Return [X, Y] of the center of cell containing provided text 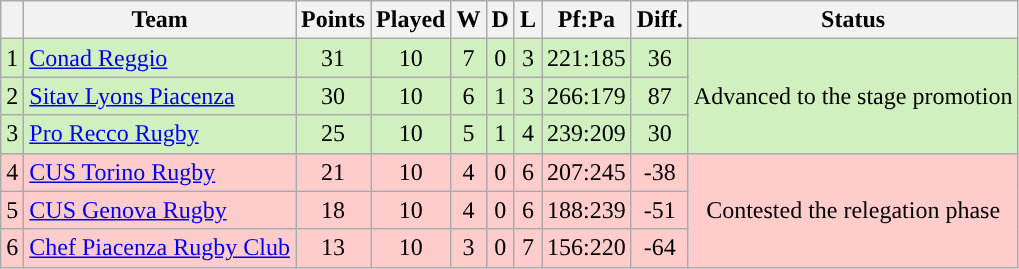
221:185 [587, 58]
266:179 [587, 96]
207:245 [587, 172]
L [528, 20]
Contested the relegation phase [853, 210]
18 [334, 210]
31 [334, 58]
Diff. [660, 20]
188:239 [587, 210]
Sitav Lyons Piacenza [160, 96]
87 [660, 96]
-51 [660, 210]
-64 [660, 248]
Played [411, 20]
Pf:Pa [587, 20]
CUS Torino Rugby [160, 172]
Points [334, 20]
36 [660, 58]
Status [853, 20]
13 [334, 248]
239:209 [587, 134]
-38 [660, 172]
Pro Recco Rugby [160, 134]
D [500, 20]
Team [160, 20]
W [468, 20]
Chef Piacenza Rugby Club [160, 248]
21 [334, 172]
Conad Reggio [160, 58]
156:220 [587, 248]
25 [334, 134]
Advanced to the stage promotion [853, 96]
CUS Genova Rugby [160, 210]
2 [12, 96]
